Pinpoint the cell where the given text exists, returning its (X, Y) midpoint coordinate. 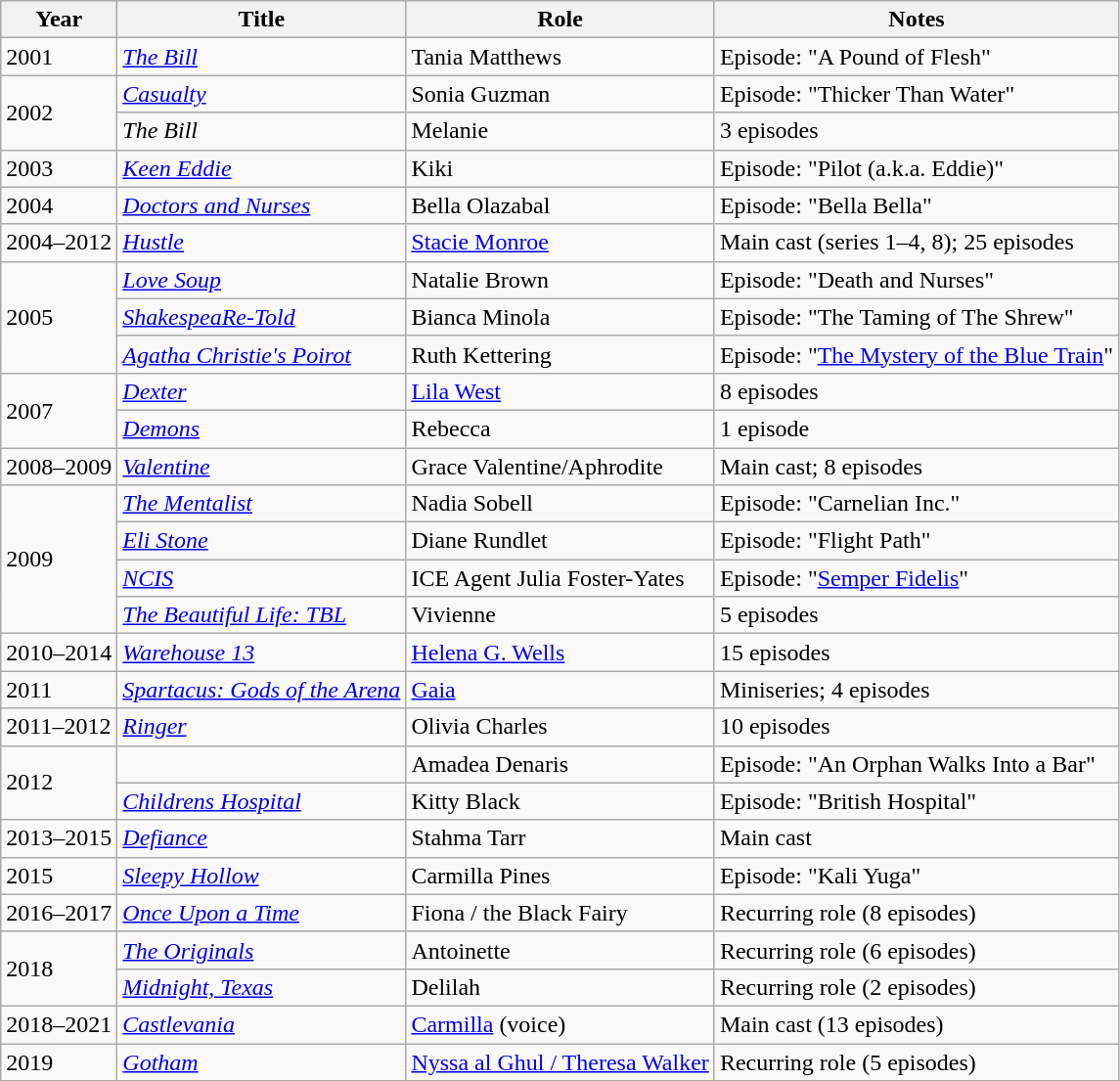
Helena G. Wells (560, 653)
Doctors and Nurses (262, 205)
3 episodes (916, 131)
ShakespeaRe-Told (262, 317)
Year (59, 20)
2013–2015 (59, 838)
Role (560, 20)
2001 (59, 57)
Gaia (560, 690)
The Beautiful Life: TBL (262, 615)
2012 (59, 783)
Episode: "Pilot (a.k.a. Eddie)" (916, 168)
Recurring role (2 episodes) (916, 987)
Grace Valentine/Aphrodite (560, 467)
5 episodes (916, 615)
Ruth Kettering (560, 354)
Amadea Denaris (560, 764)
Agatha Christie's Poirot (262, 354)
1 episode (916, 428)
Keen Eddie (262, 168)
Melanie (560, 131)
Rebecca (560, 428)
15 episodes (916, 653)
The Mentalist (262, 504)
2009 (59, 560)
Casualty (262, 94)
2015 (59, 876)
2003 (59, 168)
Main cast (series 1–4, 8); 25 episodes (916, 243)
Antoinette (560, 950)
Midnight, Texas (262, 987)
Episode: "A Pound of Flesh" (916, 57)
2007 (59, 410)
Love Soup (262, 280)
Hustle (262, 243)
Nadia Sobell (560, 504)
Valentine (262, 467)
2011–2012 (59, 727)
ICE Agent Julia Foster-Yates (560, 578)
Demons (262, 428)
2011 (59, 690)
Notes (916, 20)
2002 (59, 113)
Episode: "Semper Fidelis" (916, 578)
The Originals (262, 950)
Stahma Tarr (560, 838)
Kiki (560, 168)
Episode: "Kali Yuga" (916, 876)
2005 (59, 317)
Episode: "Thicker Than Water" (916, 94)
Spartacus: Gods of the Arena (262, 690)
Episode: "British Hospital" (916, 801)
Childrens Hospital (262, 801)
Diane Rundlet (560, 541)
Ringer (262, 727)
2010–2014 (59, 653)
Warehouse 13 (262, 653)
10 episodes (916, 727)
2018 (59, 968)
Bella Olazabal (560, 205)
Recurring role (8 episodes) (916, 913)
Episode: "Carnelian Inc." (916, 504)
Miniseries; 4 episodes (916, 690)
Sonia Guzman (560, 94)
Episode: "An Orphan Walks Into a Bar" (916, 764)
Once Upon a Time (262, 913)
Main cast (13 episodes) (916, 1024)
Stacie Monroe (560, 243)
Episode: "The Mystery of the Blue Train" (916, 354)
Defiance (262, 838)
Vivienne (560, 615)
8 episodes (916, 391)
Main cast; 8 episodes (916, 467)
Sleepy Hollow (262, 876)
Tania Matthews (560, 57)
Delilah (560, 987)
Olivia Charles (560, 727)
2004–2012 (59, 243)
Kitty Black (560, 801)
Dexter (262, 391)
Nyssa al Ghul / Theresa Walker (560, 1061)
Recurring role (6 episodes) (916, 950)
Castlevania (262, 1024)
2008–2009 (59, 467)
NCIS (262, 578)
Carmilla Pines (560, 876)
Fiona / the Black Fairy (560, 913)
Main cast (916, 838)
2004 (59, 205)
2018–2021 (59, 1024)
Title (262, 20)
Gotham (262, 1061)
Episode: "The Taming of The Shrew" (916, 317)
Lila West (560, 391)
Carmilla (voice) (560, 1024)
Episode: "Flight Path" (916, 541)
Episode: "Bella Bella" (916, 205)
Episode: "Death and Nurses" (916, 280)
2019 (59, 1061)
2016–2017 (59, 913)
Natalie Brown (560, 280)
Eli Stone (262, 541)
Recurring role (5 episodes) (916, 1061)
Bianca Minola (560, 317)
